Detect which cell encompasses the target text, then output its [x, y] center coordinate. 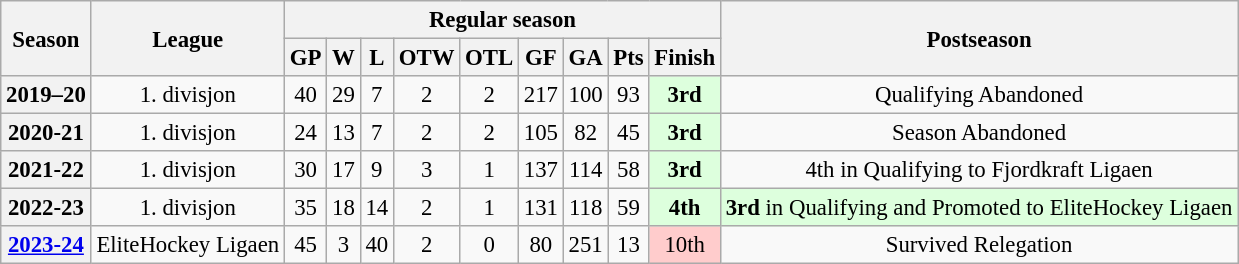
58 [628, 170]
114 [586, 170]
GF [540, 58]
2019–20 [46, 95]
4th [684, 208]
100 [586, 95]
82 [586, 133]
29 [344, 95]
Regular season [502, 20]
137 [540, 170]
2023-24 [46, 245]
217 [540, 95]
24 [305, 133]
EliteHockey Ligaen [188, 245]
W [344, 58]
Pts [628, 58]
L [376, 58]
2022-23 [46, 208]
35 [305, 208]
Postseason [978, 38]
93 [628, 95]
4th in Qualifying to Fjordkraft Ligaen [978, 170]
131 [540, 208]
Season [46, 38]
GP [305, 58]
Season Abandoned [978, 133]
Qualifying Abandoned [978, 95]
59 [628, 208]
2021-22 [46, 170]
105 [540, 133]
14 [376, 208]
10th [684, 245]
18 [344, 208]
OTW [426, 58]
Survived Relegation [978, 245]
League [188, 38]
3rd in Qualifying and Promoted to EliteHockey Ligaen [978, 208]
30 [305, 170]
2020-21 [46, 133]
0 [490, 245]
GA [586, 58]
251 [586, 245]
OTL [490, 58]
80 [540, 245]
9 [376, 170]
17 [344, 170]
118 [586, 208]
Finish [684, 58]
